Search for the cell housing the specified text and yield its [X, Y] center coordinate. 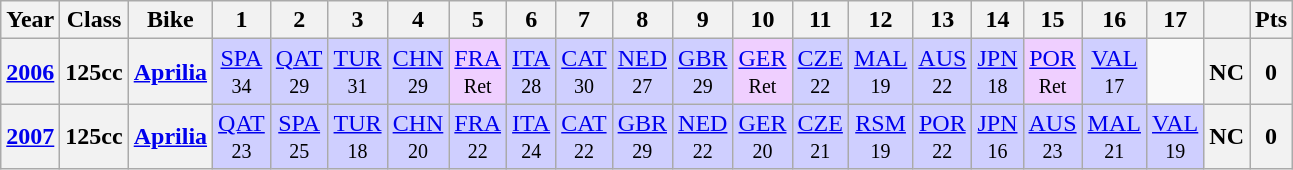
2007 [30, 136]
7 [584, 20]
QAT23 [242, 136]
Pts [1272, 20]
RSM19 [880, 136]
NED27 [642, 72]
2 [299, 20]
AUS23 [1052, 136]
4 [418, 20]
Bike [170, 20]
ITA24 [532, 136]
TUR31 [358, 72]
JPN16 [998, 136]
TUR18 [358, 136]
GER20 [762, 136]
AUS22 [942, 72]
CHN20 [418, 136]
CAT22 [584, 136]
VAL17 [1114, 72]
CAT30 [584, 72]
FRARet [478, 72]
QAT29 [299, 72]
Year [30, 20]
9 [703, 20]
14 [998, 20]
VAL19 [1174, 136]
MAL21 [1114, 136]
11 [820, 20]
8 [642, 20]
5 [478, 20]
PORRet [1052, 72]
CZE22 [820, 72]
1 [242, 20]
6 [532, 20]
16 [1114, 20]
13 [942, 20]
15 [1052, 20]
POR22 [942, 136]
ITA28 [532, 72]
CHN29 [418, 72]
FRA22 [478, 136]
GERRet [762, 72]
2006 [30, 72]
Class [94, 20]
10 [762, 20]
17 [1174, 20]
CZE21 [820, 136]
JPN18 [998, 72]
SPA25 [299, 136]
SPA34 [242, 72]
3 [358, 20]
MAL19 [880, 72]
12 [880, 20]
NED22 [703, 136]
